Find where the given text appears and provide that cell's center as (x, y) coordinate. 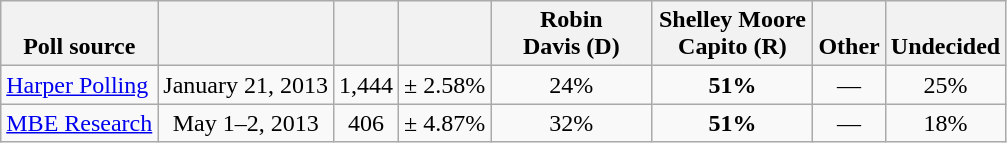
25% (945, 85)
32% (572, 123)
± 2.58% (445, 85)
Undecided (945, 34)
Harper Polling (80, 85)
Poll source (80, 34)
± 4.87% (445, 123)
MBE Research (80, 123)
406 (366, 123)
Shelley MooreCapito (R) (732, 34)
24% (572, 85)
18% (945, 123)
RobinDavis (D) (572, 34)
1,444 (366, 85)
January 21, 2013 (246, 85)
May 1–2, 2013 (246, 123)
Other (849, 34)
